Identify which cell holds the provided text, then report its (X, Y) central coordinate. 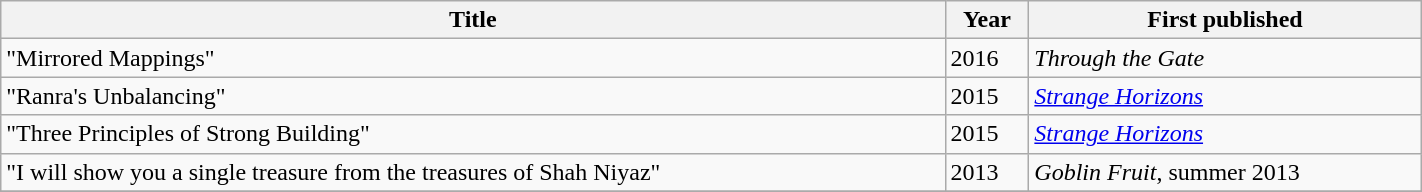
"Mirrored Mappings" (473, 58)
Title (473, 20)
"Ranra's Unbalancing" (473, 96)
2013 (987, 172)
Year (987, 20)
"Three Principles of Strong Building" (473, 134)
Goblin Fruit, summer 2013 (1225, 172)
2016 (987, 58)
First published (1225, 20)
"I will show you a single treasure from the treasures of Shah Niyaz" (473, 172)
Through the Gate (1225, 58)
